From the cell containing the given text, extract its center point as (x, y) coordinate. 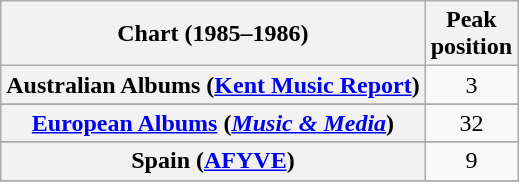
32 (471, 123)
European Albums (Music & Media) (213, 123)
Australian Albums (Kent Music Report) (213, 85)
9 (471, 161)
Spain (AFYVE) (213, 161)
Peakposition (471, 34)
Chart (1985–1986) (213, 34)
3 (471, 85)
